Return [x, y] of the center of cell containing provided text 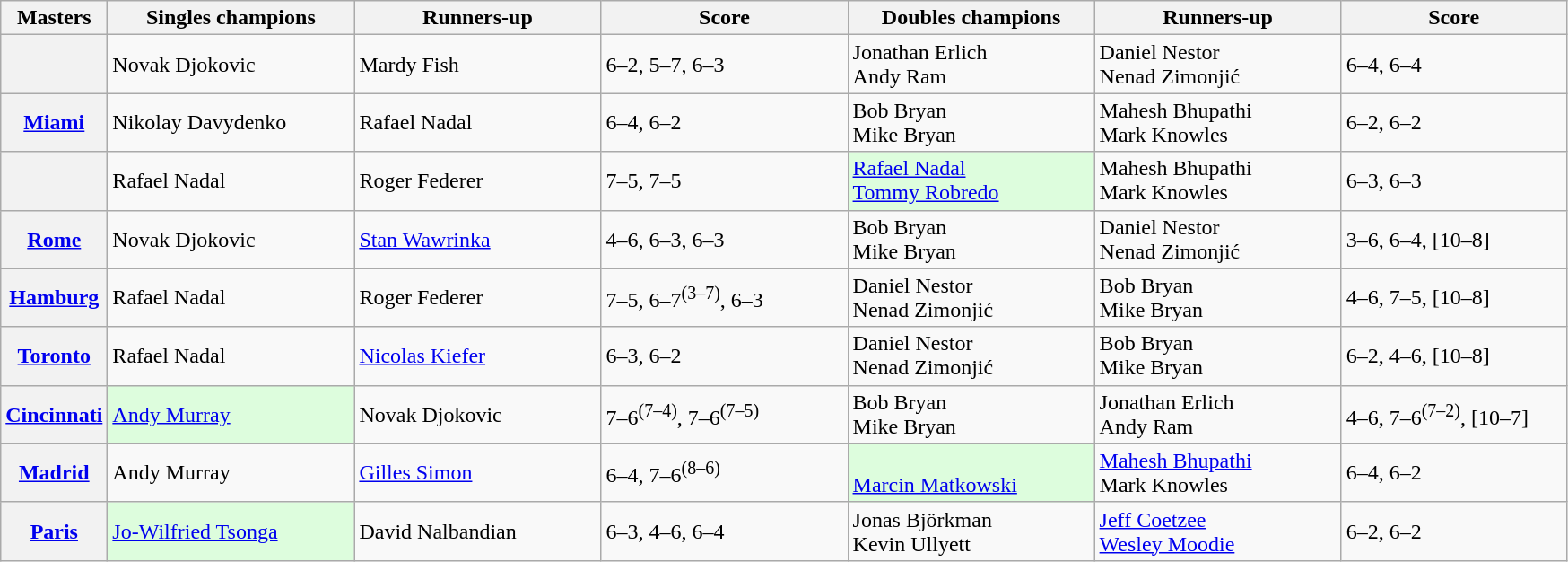
Toronto [54, 356]
6–4, 6–4 [1453, 65]
David Nalbandian [477, 531]
Hamburg [54, 298]
Miami [54, 122]
7–5, 6–7(3–7), 6–3 [725, 298]
Nikolay Davydenko [231, 122]
4–6, 7–5, [10–8] [1453, 298]
6–3, 4–6, 6–4 [725, 531]
6–3, 6–3 [1453, 181]
Jonas Björkman Kevin Ullyett [971, 531]
Madrid [54, 472]
4–6, 7–6(7–2), [10–7] [1453, 415]
Rome [54, 239]
4–6, 6–3, 6–3 [725, 239]
Nicolas Kiefer [477, 356]
6–2, 5–7, 6–3 [725, 65]
Paris [54, 531]
6–3, 6–2 [725, 356]
Jeff Coetzee Wesley Moodie [1218, 531]
Singles champions [231, 18]
Marcin Matkowski [971, 472]
Doubles champions [971, 18]
6–2, 4–6, [10–8] [1453, 356]
Masters [54, 18]
3–6, 6–4, [10–8] [1453, 239]
Stan Wawrinka [477, 239]
Cincinnati [54, 415]
Jo-Wilfried Tsonga [231, 531]
6–4, 7–6(8–6) [725, 472]
Gilles Simon [477, 472]
Mardy Fish [477, 65]
Rafael Nadal Tommy Robredo [971, 181]
7–5, 7–5 [725, 181]
7–6(7–4), 7–6(7–5) [725, 415]
